Identify which cell holds the provided text, then report its (X, Y) central coordinate. 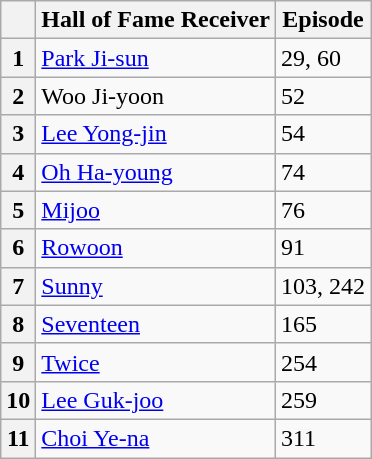
Seventeen (156, 324)
165 (322, 324)
7 (18, 286)
103, 242 (322, 286)
311 (322, 438)
Park Ji-sun (156, 58)
Woo Ji-yoon (156, 96)
76 (322, 210)
91 (322, 248)
Sunny (156, 286)
52 (322, 96)
Lee Guk-joo (156, 400)
54 (322, 134)
259 (322, 400)
Lee Yong-jin (156, 134)
Twice (156, 362)
74 (322, 172)
3 (18, 134)
254 (322, 362)
8 (18, 324)
2 (18, 96)
9 (18, 362)
1 (18, 58)
29, 60 (322, 58)
5 (18, 210)
10 (18, 400)
Mijoo (156, 210)
Rowoon (156, 248)
Episode (322, 20)
Choi Ye-na (156, 438)
4 (18, 172)
6 (18, 248)
11 (18, 438)
Oh Ha-young (156, 172)
Hall of Fame Receiver (156, 20)
